From the cell containing the given text, extract its center point as (x, y) coordinate. 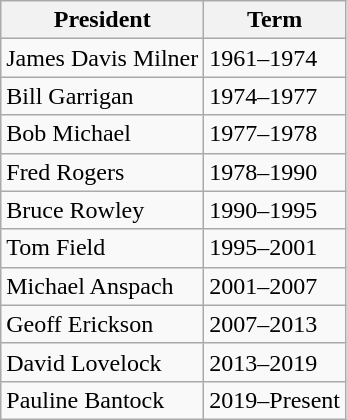
David Lovelock (102, 362)
Bob Michael (102, 134)
1974–1977 (275, 96)
Geoff Erickson (102, 324)
Pauline Bantock (102, 400)
2007–2013 (275, 324)
Tom Field (102, 248)
Fred Rogers (102, 172)
1995–2001 (275, 248)
Bill Garrigan (102, 96)
1961–1974 (275, 58)
1977–1978 (275, 134)
Bruce Rowley (102, 210)
President (102, 20)
1978–1990 (275, 172)
1990–1995 (275, 210)
2001–2007 (275, 286)
2019–Present (275, 400)
James Davis Milner (102, 58)
2013–2019 (275, 362)
Michael Anspach (102, 286)
Term (275, 20)
